Output the (X, Y) coordinate of the center of the cell containing the given text.  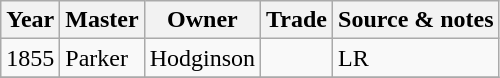
LR (416, 58)
Trade (297, 20)
Hodginson (202, 58)
Year (30, 20)
1855 (30, 58)
Owner (202, 20)
Source & notes (416, 20)
Parker (102, 58)
Master (102, 20)
